For the text-containing cell, return its midpoint in (x, y) coordinate format. 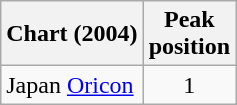
1 (189, 85)
Peakposition (189, 34)
Chart (2004) (72, 34)
Japan Oricon (72, 85)
